Capture the cell that displays the provided text and extract its (x, y) central coordinate. 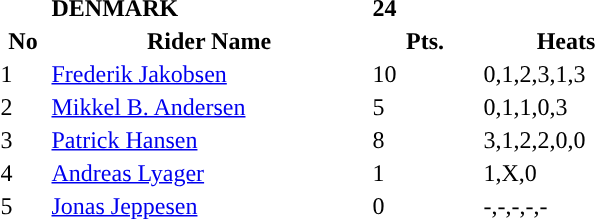
Andreas Lyager (209, 173)
1 (425, 173)
Rider Name (209, 41)
Mikkel B. Andersen (209, 107)
10 (425, 74)
Patrick Hansen (209, 140)
5 (425, 107)
Pts. (425, 41)
Frederik Jakobsen (209, 74)
8 (425, 140)
